For the text-containing cell, return its midpoint in [X, Y] coordinate format. 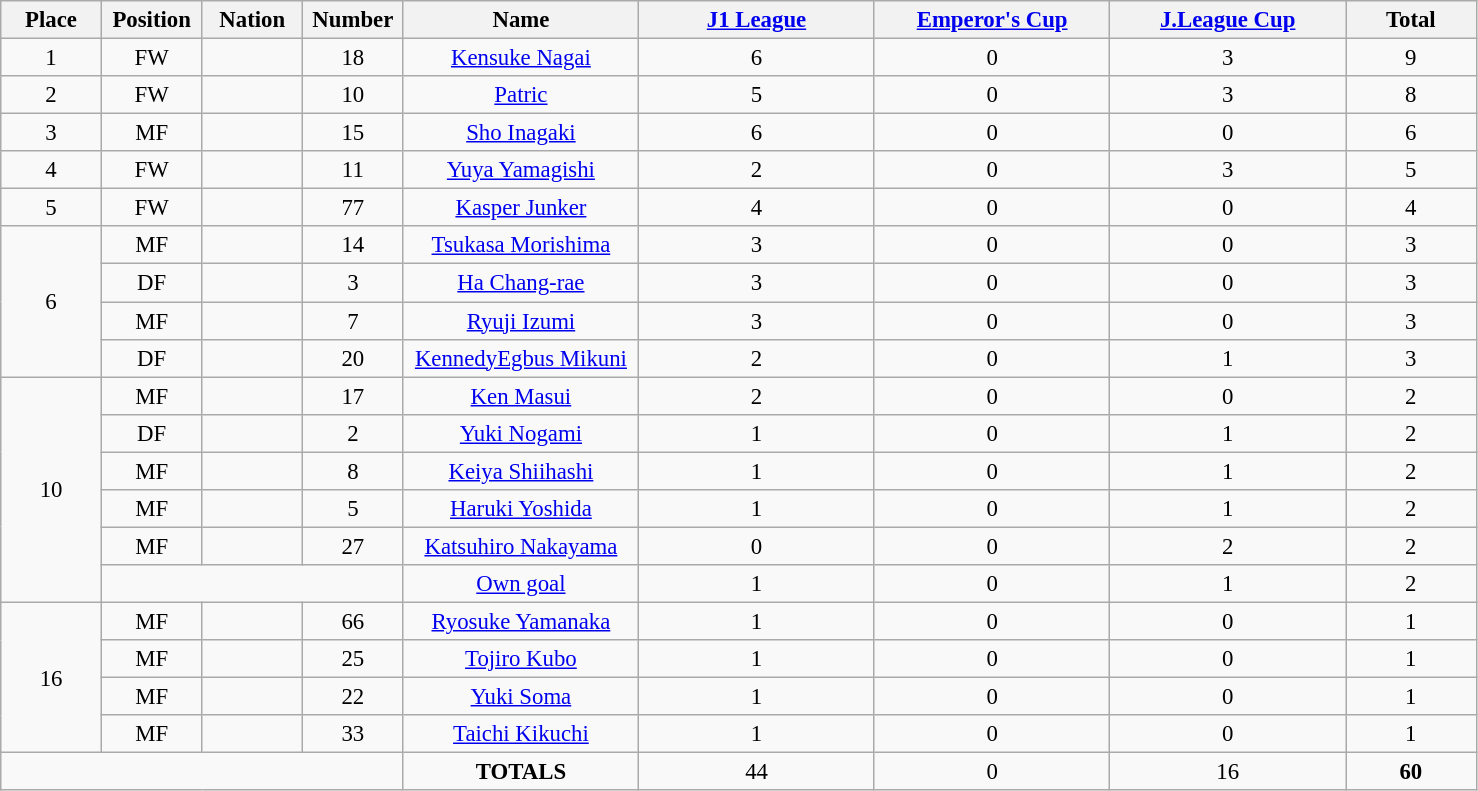
66 [354, 621]
Tsukasa Morishima [521, 245]
Place [52, 20]
33 [354, 734]
TOTALS [521, 772]
18 [354, 58]
27 [354, 546]
Taichi Kikuchi [521, 734]
Name [521, 20]
Yuki Nogami [521, 433]
20 [354, 358]
7 [354, 321]
22 [354, 697]
Patric [521, 95]
Yuya Yamagishi [521, 170]
Ha Chang-rae [521, 283]
9 [1412, 58]
Tojiro Kubo [521, 659]
15 [354, 133]
14 [354, 245]
Katsuhiro Nakayama [521, 546]
Yuki Soma [521, 697]
Keiya Shiihashi [521, 471]
Ryosuke Yamanaka [521, 621]
J.League Cup [1228, 20]
Total [1412, 20]
Own goal [521, 584]
Nation [252, 20]
Kensuke Nagai [521, 58]
Kasper Junker [521, 208]
Number [354, 20]
Sho Inagaki [521, 133]
44 [757, 772]
J1 League [757, 20]
Position [152, 20]
17 [354, 396]
Ken Masui [521, 396]
Emperor's Cup [992, 20]
77 [354, 208]
KennedyEgbus Mikuni [521, 358]
Haruki Yoshida [521, 509]
60 [1412, 772]
11 [354, 170]
Ryuji Izumi [521, 321]
25 [354, 659]
